Find where the given text appears and provide that cell's center as [x, y] coordinate. 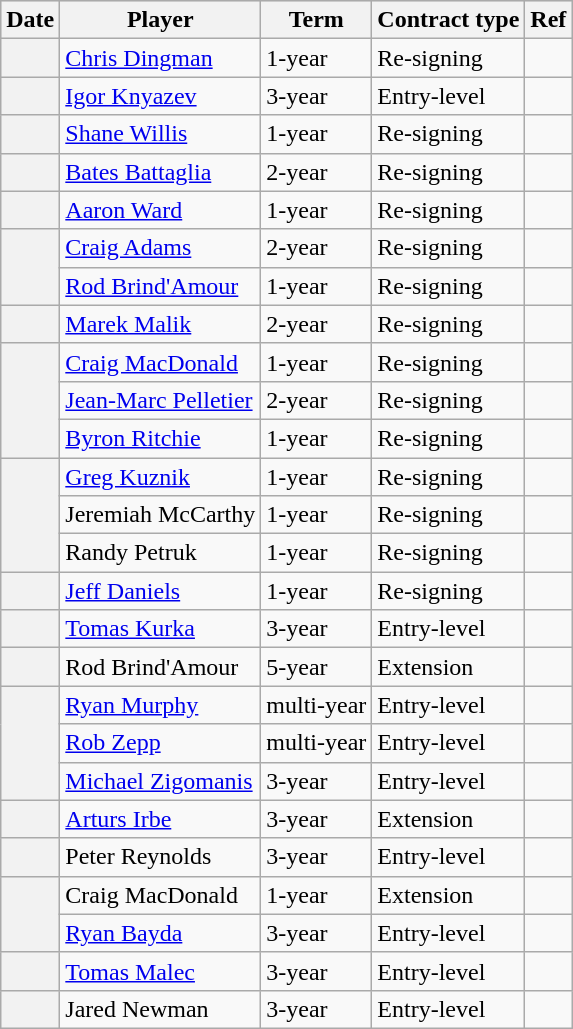
Craig Adams [160, 248]
Jeff Daniels [160, 591]
Shane Willis [160, 134]
Peter Reynolds [160, 857]
Michael Zigomanis [160, 781]
Ryan Bayda [160, 933]
Greg Kuznik [160, 477]
5-year [316, 667]
Date [30, 20]
Rob Zepp [160, 743]
Ref [548, 20]
Jeremiah McCarthy [160, 515]
Term [316, 20]
Marek Malik [160, 324]
Ryan Murphy [160, 705]
Jared Newman [160, 1009]
Igor Knyazev [160, 96]
Tomas Malec [160, 971]
Byron Ritchie [160, 438]
Arturs Irbe [160, 819]
Bates Battaglia [160, 172]
Contract type [448, 20]
Aaron Ward [160, 210]
Tomas Kurka [160, 629]
Chris Dingman [160, 58]
Jean-Marc Pelletier [160, 400]
Player [160, 20]
Randy Petruk [160, 553]
